Locate the cell with the specified text and output its (X, Y) center coordinate. 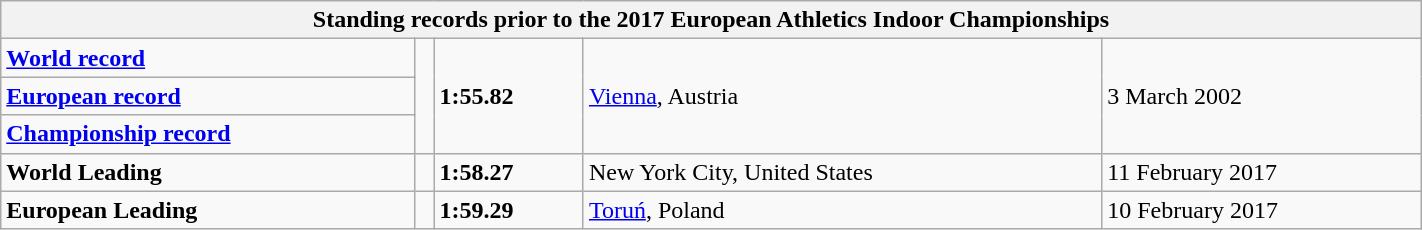
World Leading (208, 172)
10 February 2017 (1262, 210)
European Leading (208, 210)
Vienna, Austria (842, 96)
Toruń, Poland (842, 210)
3 March 2002 (1262, 96)
New York City, United States (842, 172)
Championship record (208, 134)
1:58.27 (509, 172)
11 February 2017 (1262, 172)
World record (208, 58)
European record (208, 96)
1:59.29 (509, 210)
1:55.82 (509, 96)
Standing records prior to the 2017 European Athletics Indoor Championships (711, 20)
